Capture the cell that displays the provided text and extract its [X, Y] central coordinate. 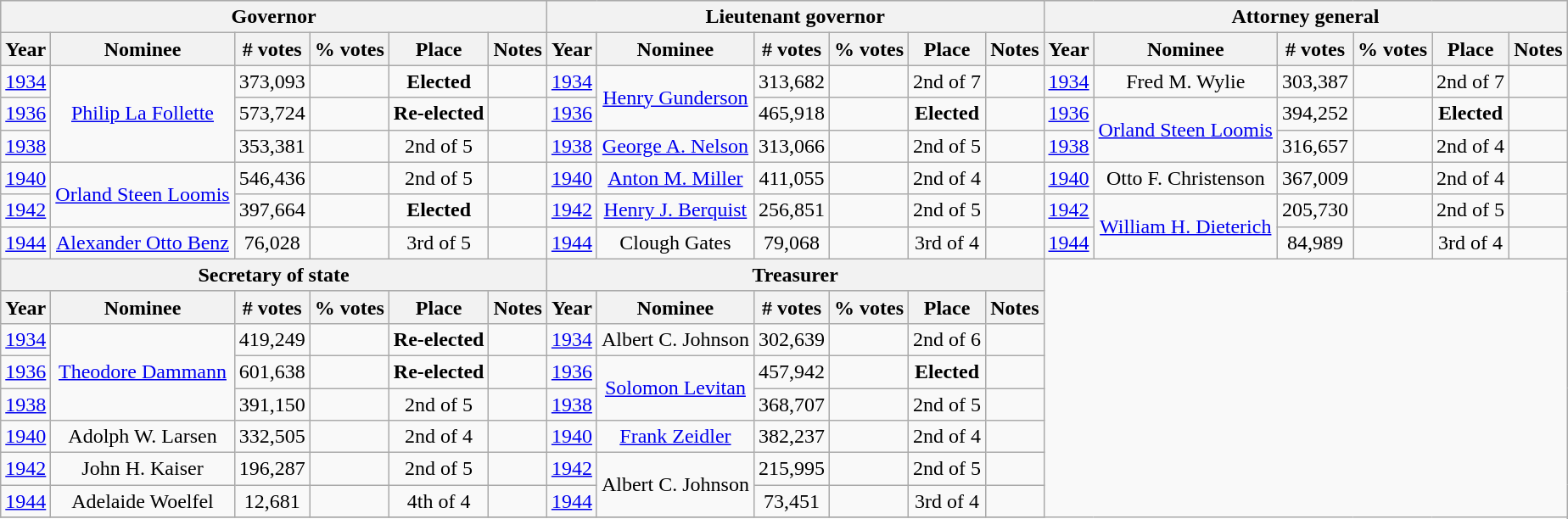
Theodore Dammann [143, 371]
391,150 [272, 405]
George A. Nelson [675, 146]
76,028 [272, 243]
465,918 [791, 114]
12,681 [272, 501]
Attorney general [1305, 17]
2nd of 6 [947, 339]
73,451 [791, 501]
215,995 [791, 469]
313,066 [791, 146]
205,730 [1315, 210]
397,664 [272, 210]
Adelaide Woelfel [143, 501]
Treasurer [795, 275]
Lieutenant governor [795, 17]
382,237 [791, 437]
Anton M. Miller [675, 178]
Fred M. Wylie [1185, 81]
Henry Gunderson [675, 98]
373,093 [272, 81]
316,657 [1315, 146]
573,724 [272, 114]
Philip La Follette [143, 114]
John H. Kaiser [143, 469]
367,009 [1315, 178]
419,249 [272, 339]
Solomon Levitan [675, 388]
313,682 [791, 81]
196,287 [272, 469]
Adolph W. Larsen [143, 437]
256,851 [791, 210]
79,068 [791, 243]
Governor [274, 17]
Alexander Otto Benz [143, 243]
601,638 [272, 371]
4th of 4 [439, 501]
368,707 [791, 405]
303,387 [1315, 81]
411,055 [791, 178]
302,639 [791, 339]
353,381 [272, 146]
3rd of 5 [439, 243]
546,436 [272, 178]
Henry J. Berquist [675, 210]
William H. Dieterich [1185, 226]
Frank Zeidler [675, 437]
394,252 [1315, 114]
332,505 [272, 437]
457,942 [791, 371]
Clough Gates [675, 243]
84,989 [1315, 243]
Secretary of state [274, 275]
Otto F. Christenson [1185, 178]
